Find where the given text appears and provide that cell's center as (x, y) coordinate. 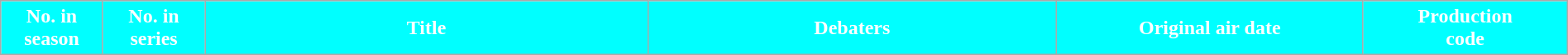
Debaters (852, 28)
No. inseason (52, 28)
Title (427, 28)
Original air date (1209, 28)
Productioncode (1465, 28)
No. inseries (154, 28)
